Extract the (x, y) coordinate from the center of the cell holding the provided text.  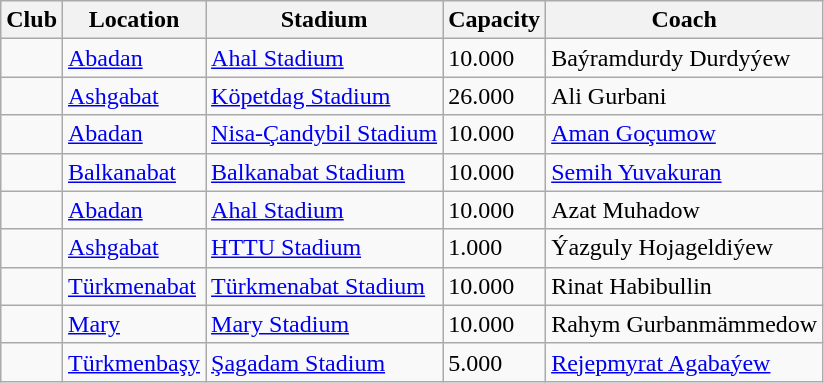
Azat Muhadow (684, 210)
Baýramdurdy Durdyýew (684, 58)
Türkmenbaşy (134, 362)
Rinat Habibullin (684, 286)
Türkmenabat (134, 286)
Location (134, 20)
Mary (134, 324)
Balkanabat (134, 172)
Türkmenabat Stadium (324, 286)
Şagadam Stadium (324, 362)
Aman Goçumow (684, 134)
1.000 (494, 248)
Semih Yuvakuran (684, 172)
Mary Stadium (324, 324)
Ýazguly Hojageldiýew (684, 248)
Ali Gurbani (684, 96)
Nisa-Çandybil Stadium (324, 134)
Balkanabat Stadium (324, 172)
Köpetdag Stadium (324, 96)
HTTU Stadium (324, 248)
Stadium (324, 20)
5.000 (494, 362)
Capacity (494, 20)
Coach (684, 20)
Club (32, 20)
26.000 (494, 96)
Rahym Gurbanmämmedow (684, 324)
Rejepmyrat Agabaýew (684, 362)
